Extract the [x, y] coordinate from the center of the cell holding the provided text.  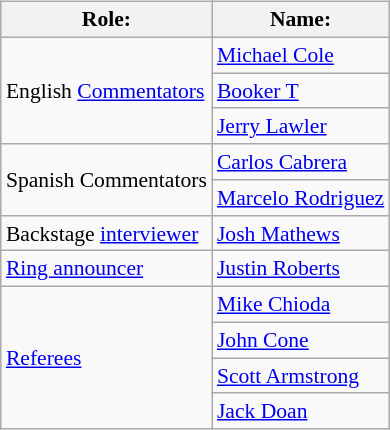
Ring announcer [106, 269]
Referees [106, 358]
Jack Doan [300, 411]
Josh Mathews [300, 233]
Michael Cole [300, 55]
Backstage interviewer [106, 233]
Jerry Lawler [300, 126]
Name: [300, 20]
Justin Roberts [300, 269]
Scott Armstrong [300, 376]
Spanish Commentators [106, 180]
Marcelo Rodriguez [300, 198]
Role: [106, 20]
English Commentators [106, 90]
Mike Chioda [300, 305]
Booker T [300, 91]
Carlos Cabrera [300, 162]
John Cone [300, 340]
